Return the [x, y] coordinate for the center point of the cell that contains the specified text.  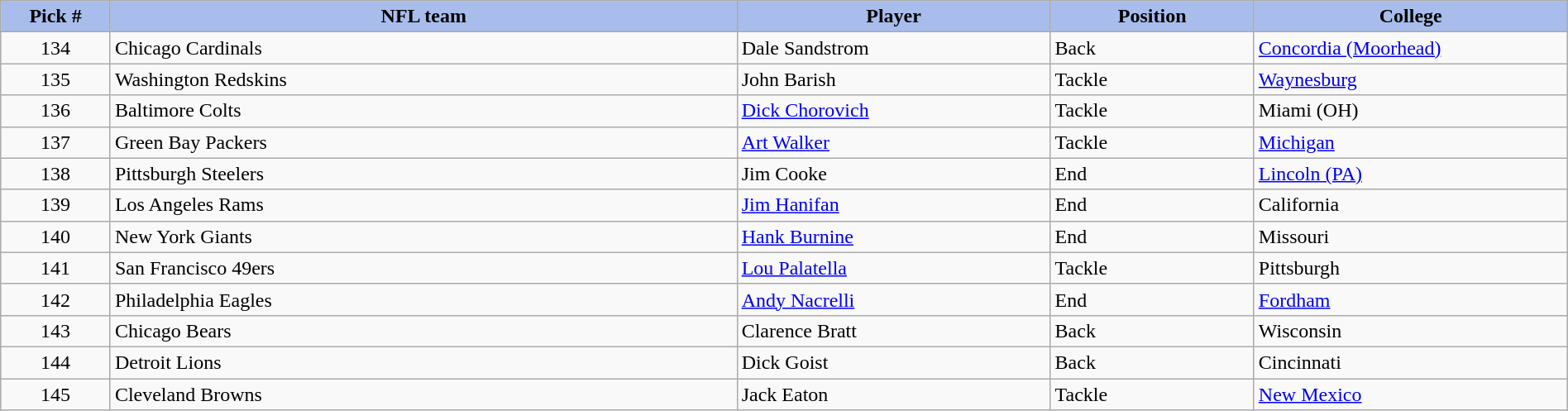
Clarence Bratt [893, 331]
Chicago Bears [423, 331]
136 [56, 111]
Art Walker [893, 142]
Missouri [1411, 237]
143 [56, 331]
Player [893, 17]
Dale Sandstrom [893, 48]
San Francisco 49ers [423, 268]
Hank Burnine [893, 237]
Pick # [56, 17]
Jim Cooke [893, 174]
Miami (OH) [1411, 111]
Cleveland Browns [423, 394]
College [1411, 17]
Jack Eaton [893, 394]
Pittsburgh Steelers [423, 174]
Baltimore Colts [423, 111]
137 [56, 142]
Jim Hanifan [893, 205]
139 [56, 205]
NFL team [423, 17]
Washington Redskins [423, 79]
142 [56, 299]
Detroit Lions [423, 362]
Fordham [1411, 299]
Pittsburgh [1411, 268]
Wisconsin [1411, 331]
Los Angeles Rams [423, 205]
134 [56, 48]
Andy Nacrelli [893, 299]
Chicago Cardinals [423, 48]
New Mexico [1411, 394]
Concordia (Moorhead) [1411, 48]
California [1411, 205]
Lou Palatella [893, 268]
Dick Chorovich [893, 111]
145 [56, 394]
New York Giants [423, 237]
140 [56, 237]
Philadelphia Eagles [423, 299]
135 [56, 79]
144 [56, 362]
141 [56, 268]
John Barish [893, 79]
Green Bay Packers [423, 142]
Cincinnati [1411, 362]
Position [1152, 17]
138 [56, 174]
Michigan [1411, 142]
Lincoln (PA) [1411, 174]
Dick Goist [893, 362]
Waynesburg [1411, 79]
